Scan for the cell matching the given text and deliver its [X, Y] coordinate at center. 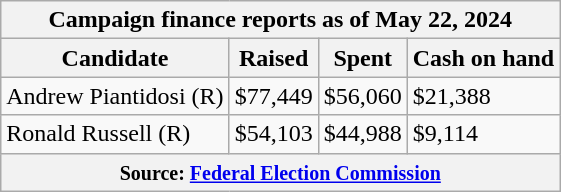
Source: Federal Election Commission [280, 172]
Raised [274, 58]
Spent [362, 58]
Andrew Piantidosi (R) [115, 96]
$9,114 [483, 134]
$77,449 [274, 96]
Candidate [115, 58]
$21,388 [483, 96]
$44,988 [362, 134]
Cash on hand [483, 58]
Ronald Russell (R) [115, 134]
$56,060 [362, 96]
Campaign finance reports as of May 22, 2024 [280, 20]
$54,103 [274, 134]
